Pinpoint the cell where the given text exists, returning its (x, y) midpoint coordinate. 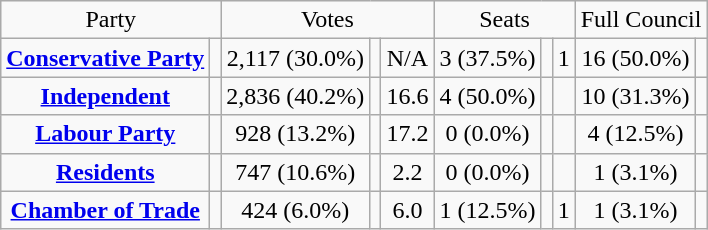
Seats (504, 20)
16.6 (408, 96)
Full Council (641, 20)
928 (13.2%) (296, 134)
3 (37.5%) (488, 58)
4 (12.5%) (636, 134)
Residents (106, 172)
10 (31.3%) (636, 96)
Chamber of Trade (106, 210)
2,117 (30.0%) (296, 58)
Party (111, 20)
Labour Party (106, 134)
747 (10.6%) (296, 172)
2.2 (408, 172)
Conservative Party (106, 58)
4 (50.0%) (488, 96)
2,836 (40.2%) (296, 96)
Votes (328, 20)
1 (12.5%) (488, 210)
16 (50.0%) (636, 58)
Independent (106, 96)
17.2 (408, 134)
N/A (408, 58)
6.0 (408, 210)
424 (6.0%) (296, 210)
